Find where the given text appears and provide that cell's center as [X, Y] coordinate. 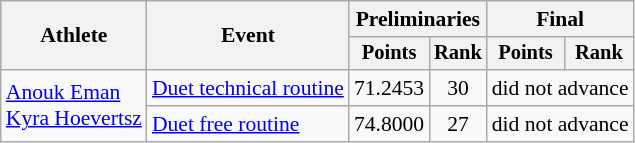
Duet technical routine [248, 88]
Duet free routine [248, 124]
74.8000 [389, 124]
Anouk EmanKyra Hoevertsz [74, 106]
Athlete [74, 36]
27 [458, 124]
Event [248, 36]
30 [458, 88]
71.2453 [389, 88]
Preliminaries [418, 19]
Final [560, 19]
